Identify which cell holds the provided text, then report its [X, Y] central coordinate. 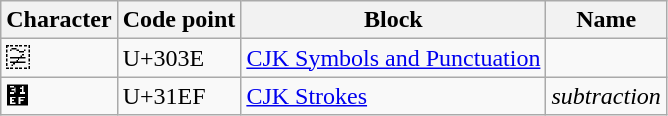
CJK Symbols and Punctuation [394, 58]
Name [606, 20]
㇯ [59, 96]
Code point [179, 20]
subtraction [606, 96]
CJK Strokes [394, 96]
Block [394, 20]
Character [59, 20]
U+31EF [179, 96]
U+303E [179, 58]
〾 [59, 58]
